From the cell containing the given text, extract its center point as [X, Y] coordinate. 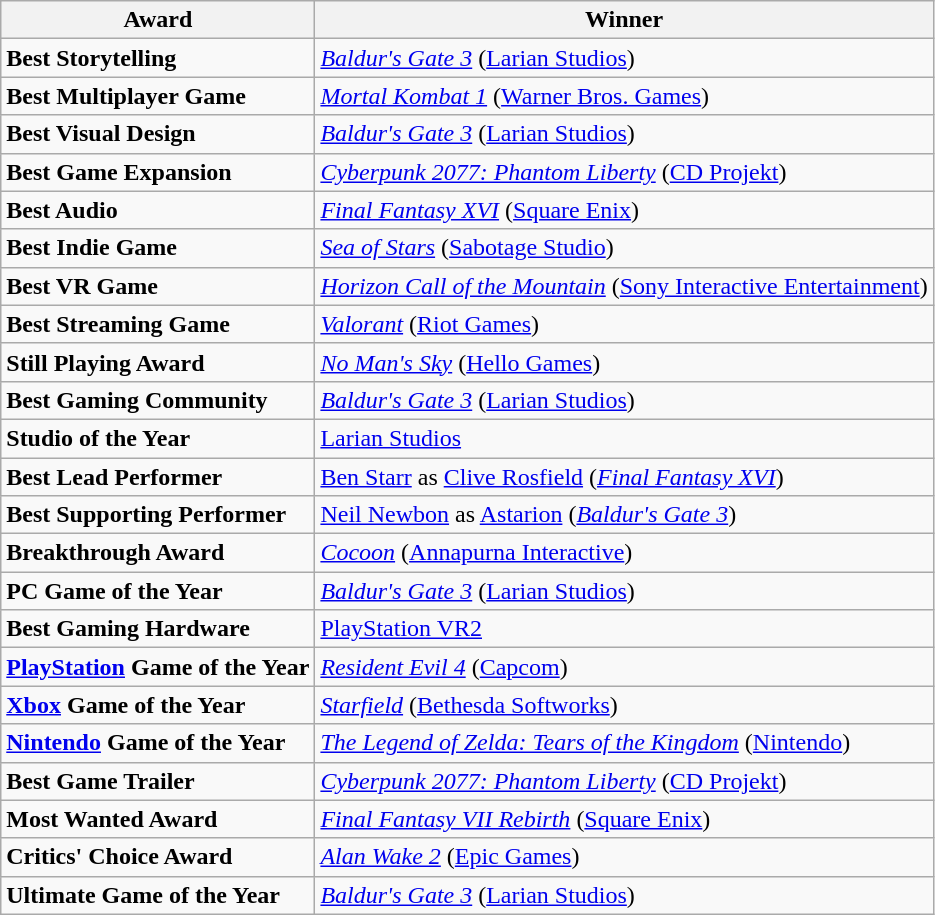
PlayStation VR2 [624, 629]
Still Playing Award [158, 362]
Award [158, 20]
PC Game of the Year [158, 591]
Xbox Game of the Year [158, 705]
Neil Newbon as Astarion (Baldur's Gate 3) [624, 515]
Horizon Call of the Mountain (Sony Interactive Entertainment) [624, 286]
Starfield (Bethesda Softworks) [624, 705]
Best Game Trailer [158, 781]
Resident Evil 4 (Capcom) [624, 667]
Best Indie Game [158, 248]
Valorant (Riot Games) [624, 324]
Best Storytelling [158, 58]
PlayStation Game of the Year [158, 667]
Best Gaming Hardware [158, 629]
Best Gaming Community [158, 400]
Mortal Kombat 1 (Warner Bros. Games) [624, 96]
Best VR Game [158, 286]
Most Wanted Award [158, 819]
Best Streaming Game [158, 324]
Critics' Choice Award [158, 857]
Ultimate Game of the Year [158, 895]
Winner [624, 20]
No Man's Sky (Hello Games) [624, 362]
Final Fantasy XVI (Square Enix) [624, 210]
Best Supporting Performer [158, 515]
Nintendo Game of the Year [158, 743]
Best Lead Performer [158, 477]
Best Visual Design [158, 134]
The Legend of Zelda: Tears of the Kingdom (Nintendo) [624, 743]
Alan Wake 2 (Epic Games) [624, 857]
Best Game Expansion [158, 172]
Cocoon (Annapurna Interactive) [624, 553]
Sea of Stars (Sabotage Studio) [624, 248]
Larian Studios [624, 438]
Studio of the Year [158, 438]
Best Audio [158, 210]
Final Fantasy VII Rebirth (Square Enix) [624, 819]
Ben Starr as Clive Rosfield (Final Fantasy XVI) [624, 477]
Breakthrough Award [158, 553]
Best Multiplayer Game [158, 96]
